Locate the cell with the specified text and output its [X, Y] center coordinate. 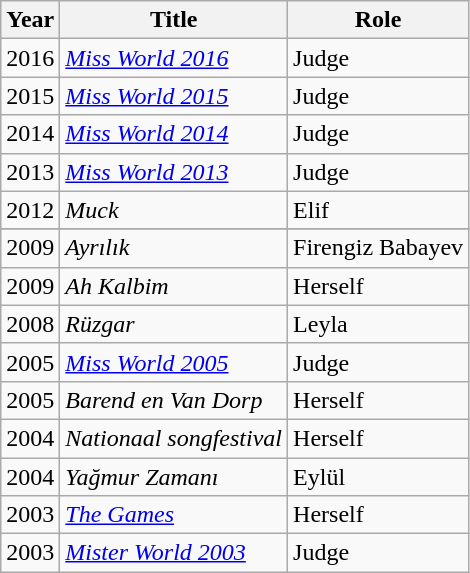
Barend en Van Dorp [174, 400]
Miss World 2014 [174, 134]
Elif [378, 210]
Ayrılık [174, 248]
Role [378, 20]
2014 [30, 134]
Year [30, 20]
Ah Kalbim [174, 286]
Eylül [378, 477]
The Games [174, 515]
Miss World 2016 [174, 58]
2008 [30, 324]
Title [174, 20]
Miss World 2013 [174, 172]
Miss World 2015 [174, 96]
Muck [174, 210]
Firengiz Babayev [378, 248]
2013 [30, 172]
2016 [30, 58]
Nationaal songfestival [174, 438]
2012 [30, 210]
Rüzgar [174, 324]
Mister World 2003 [174, 553]
Leyla [378, 324]
Yağmur Zamanı [174, 477]
2015 [30, 96]
Miss World 2005 [174, 362]
